Scan for the cell matching the given text and deliver its (X, Y) coordinate at center. 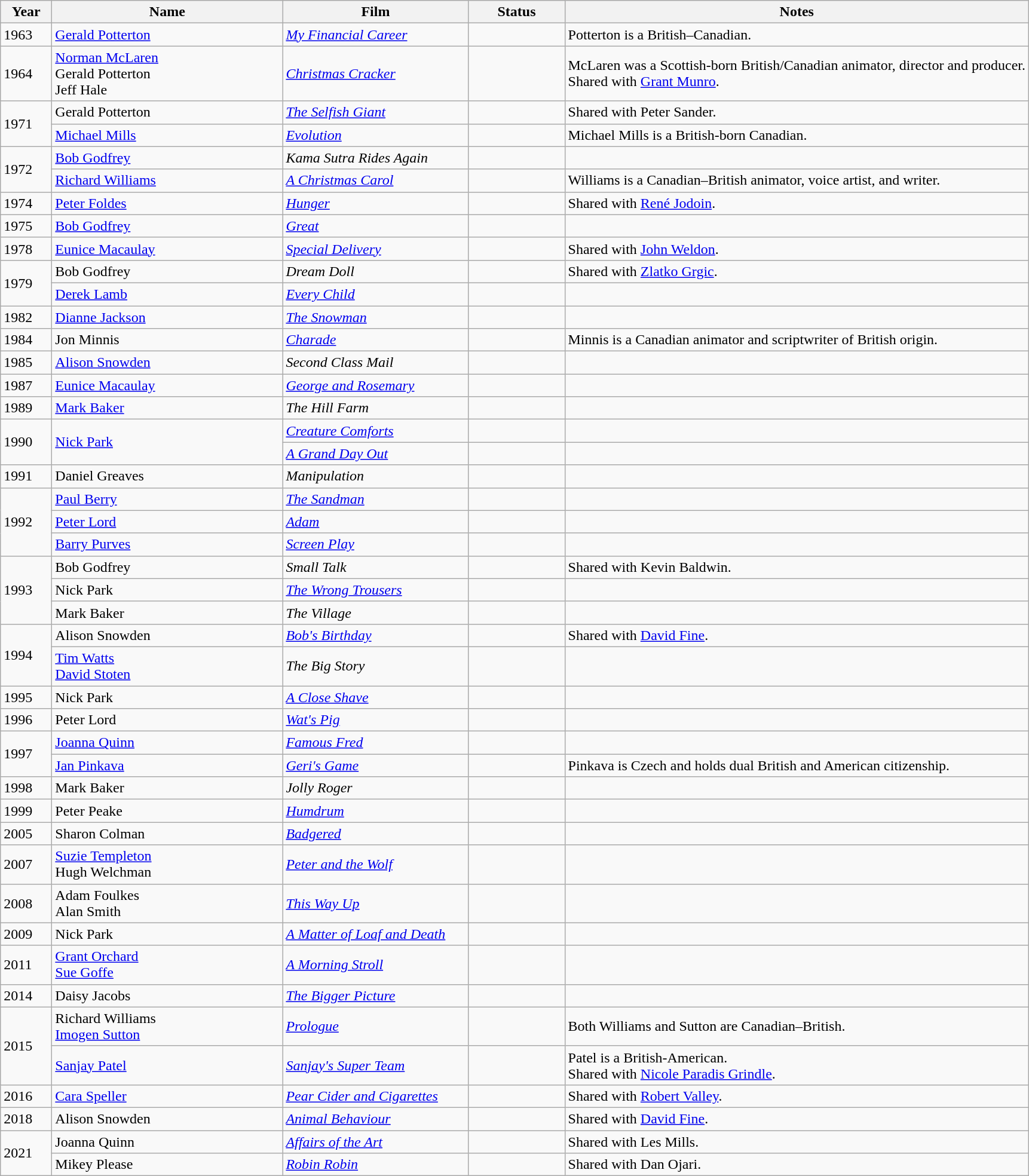
1989 (26, 408)
A Matter of Loaf and Death (375, 934)
Paul Berry (167, 499)
Animal Behaviour (375, 1119)
Creature Comforts (375, 431)
Dream Doll (375, 271)
2009 (26, 934)
1964 (26, 73)
Geri's Game (375, 765)
2018 (26, 1119)
Both Williams and Sutton are Canadian–British. (797, 1027)
2014 (26, 996)
1991 (26, 476)
1963 (26, 35)
Richard Williams (167, 180)
Evolution (375, 135)
Badgered (375, 834)
Peter Foldes (167, 203)
The Big Story (375, 666)
Richard WilliamsImogen Sutton (167, 1027)
Name (167, 12)
1975 (26, 226)
This Way Up (375, 904)
Second Class Mail (375, 363)
1974 (26, 203)
1994 (26, 655)
2007 (26, 864)
Potterton is a British–Canadian. (797, 35)
A Grand Day Out (375, 454)
1985 (26, 363)
Barry Purves (167, 544)
1997 (26, 754)
My Financial Career (375, 35)
2016 (26, 1096)
Adam (375, 522)
Wat's Pig (375, 720)
Small Talk (375, 567)
1978 (26, 249)
Shared with Les Mills. (797, 1142)
2011 (26, 964)
George and Rosemary (375, 385)
1982 (26, 317)
Shared with Kevin Baldwin. (797, 567)
Patel is a British-American.Shared with Nicole Paradis Grindle. (797, 1065)
1993 (26, 590)
2008 (26, 904)
A Morning Stroll (375, 964)
Michael Mills (167, 135)
Robin Robin (375, 1165)
Mikey Please (167, 1165)
Affairs of the Art (375, 1142)
1995 (26, 697)
Sanjay Patel (167, 1065)
Suzie TempletonHugh Welchman (167, 864)
Daniel Greaves (167, 476)
Sanjay's Super Team (375, 1065)
Shared with Zlatko Grgic. (797, 271)
Sharon Colman (167, 834)
The Hill Farm (375, 408)
Derek Lamb (167, 294)
Famous Fred (375, 743)
1972 (26, 169)
Minnis is a Canadian animator and scriptwriter of British origin. (797, 340)
1984 (26, 340)
The Snowman (375, 317)
Hunger (375, 203)
1990 (26, 442)
Manipulation (375, 476)
Every Child (375, 294)
Grant OrchardSue Goffe (167, 964)
McLaren was a Scottish-born British/Canadian animator, director and producer.Shared with Grant Munro. (797, 73)
1992 (26, 522)
Screen Play (375, 544)
Daisy Jacobs (167, 996)
1999 (26, 811)
Charade (375, 340)
2015 (26, 1046)
Jolly Roger (375, 788)
Pear Cider and Cigarettes (375, 1096)
Kama Sutra Rides Again (375, 158)
Prologue (375, 1027)
Norman McLarenGerald PottertonJeff Hale (167, 73)
Jon Minnis (167, 340)
Year (26, 12)
The Bigger Picture (375, 996)
Tim WattsDavid Stoten (167, 666)
Humdrum (375, 811)
1998 (26, 788)
The Wrong Trousers (375, 590)
A Close Shave (375, 697)
Cara Speller (167, 1096)
Dianne Jackson (167, 317)
Peter Peake (167, 811)
Shared with John Weldon. (797, 249)
Status (516, 12)
The Village (375, 612)
A Christmas Carol (375, 180)
2005 (26, 834)
1971 (26, 124)
Williams is a Canadian–British animator, voice artist, and writer. (797, 180)
Shared with Robert Valley. (797, 1096)
1996 (26, 720)
Christmas Cracker (375, 73)
Michael Mills is a British-born Canadian. (797, 135)
2021 (26, 1153)
1979 (26, 283)
Special Delivery (375, 249)
Jan Pinkava (167, 765)
Great (375, 226)
Peter and the Wolf (375, 864)
The Selfish Giant (375, 112)
Shared with Dan Ojari. (797, 1165)
The Sandman (375, 499)
Shared with Peter Sander. (797, 112)
Adam FoulkesAlan Smith (167, 904)
Pinkava is Czech and holds dual British and American citizenship. (797, 765)
Film (375, 12)
Shared with René Jodoin. (797, 203)
Notes (797, 12)
Bob's Birthday (375, 635)
1987 (26, 385)
